Find where the given text appears and provide that cell's center as [X, Y] coordinate. 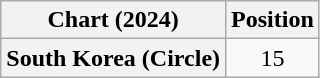
Position [273, 20]
South Korea (Circle) [114, 58]
Chart (2024) [114, 20]
15 [273, 58]
